Pinpoint the cell where the given text exists, returning its [X, Y] midpoint coordinate. 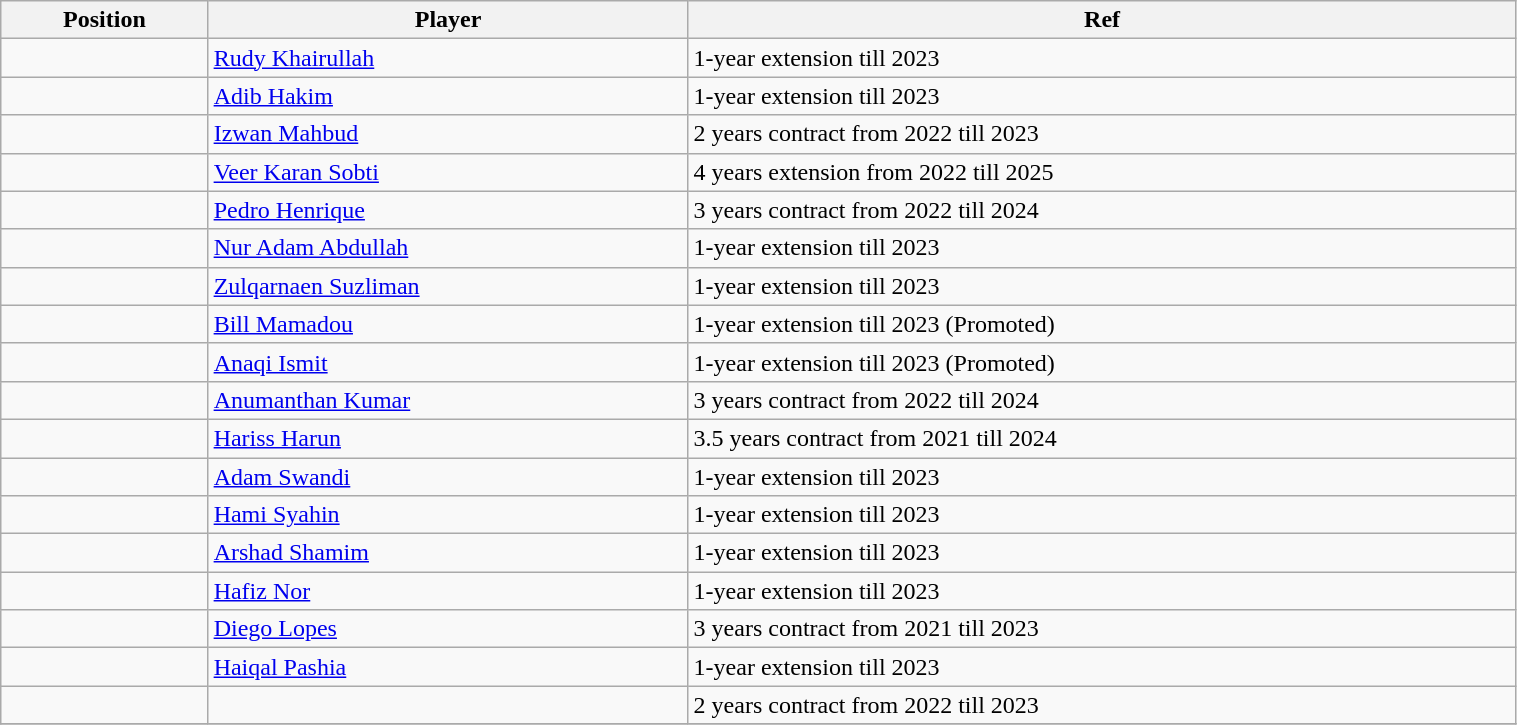
Veer Karan Sobti [448, 172]
3 years contract from 2021 till 2023 [1102, 629]
Diego Lopes [448, 629]
Anaqi Ismit [448, 362]
Rudy Khairullah [448, 58]
Izwan Mahbud [448, 134]
Hafiz Nor [448, 591]
Ref [1102, 20]
4 years extension from 2022 till 2025 [1102, 172]
Hami Syahin [448, 515]
Pedro Henrique [448, 210]
Nur Adam Abdullah [448, 248]
3.5 years contract from 2021 till 2024 [1102, 438]
Adam Swandi [448, 477]
Arshad Shamim [448, 553]
Bill Mamadou [448, 324]
Hariss Harun [448, 438]
Position [104, 20]
Player [448, 20]
Anumanthan Kumar [448, 400]
Adib Hakim [448, 96]
Haiqal Pashia [448, 667]
Zulqarnaen Suzliman [448, 286]
